Detect which cell encompasses the target text, then output its [x, y] center coordinate. 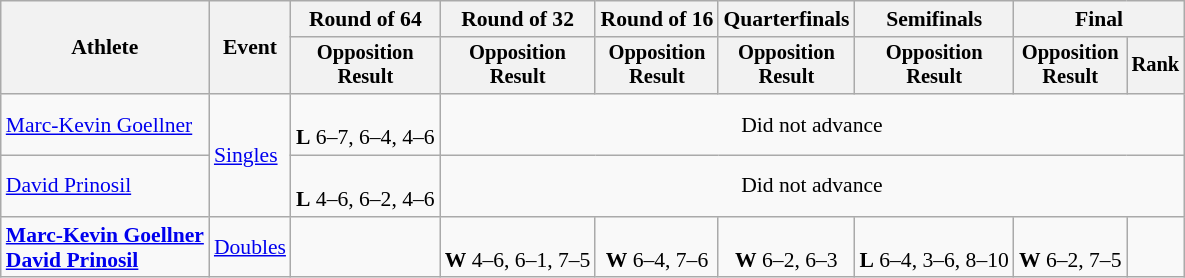
Rank [1156, 66]
W 6–4, 7–6 [656, 248]
Round of 16 [656, 19]
Marc-Kevin Goellner [105, 124]
Final [1099, 19]
W 6–2, 6–3 [786, 248]
Marc-Kevin GoellnerDavid Prinosil [105, 248]
L 4–6, 6–2, 4–6 [366, 186]
Event [250, 48]
David Prinosil [105, 186]
Singles [250, 155]
Quarterfinals [786, 19]
Doubles [250, 248]
W 6–2, 7–5 [1070, 248]
L 6–7, 6–4, 4–6 [366, 124]
Round of 64 [366, 19]
Semifinals [934, 19]
Round of 32 [518, 19]
Athlete [105, 48]
W 4–6, 6–1, 7–5 [518, 248]
L 6–4, 3–6, 8–10 [934, 248]
